Identify which cell holds the provided text, then report its [X, Y] central coordinate. 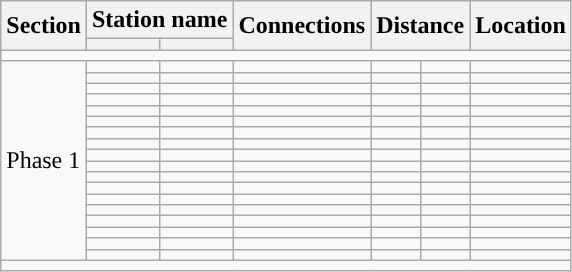
Station name [159, 20]
Distance [420, 26]
Phase 1 [44, 160]
Connections [302, 26]
Section [44, 26]
Location [521, 26]
